Find where the given text appears and provide that cell's center as [x, y] coordinate. 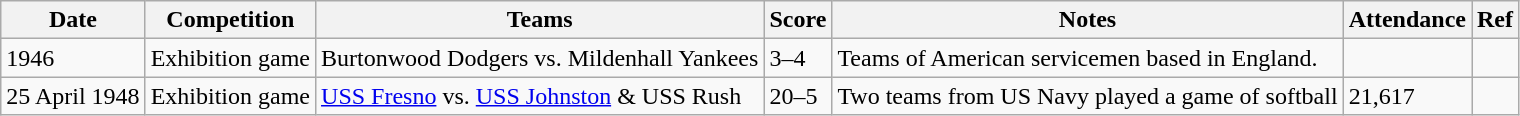
USS Fresno vs. USS Johnston & USS Rush [540, 96]
Competition [230, 20]
21,617 [1407, 96]
Burtonwood Dodgers vs. Mildenhall Yankees [540, 58]
Score [798, 20]
Attendance [1407, 20]
3–4 [798, 58]
25 April 1948 [73, 96]
Teams of American servicemen based in England. [1088, 58]
Date [73, 20]
Ref [1496, 20]
1946 [73, 58]
20–5 [798, 96]
Notes [1088, 20]
Teams [540, 20]
Two teams from US Navy played a game of softball [1088, 96]
